Search for the cell housing the specified text and yield its (X, Y) center coordinate. 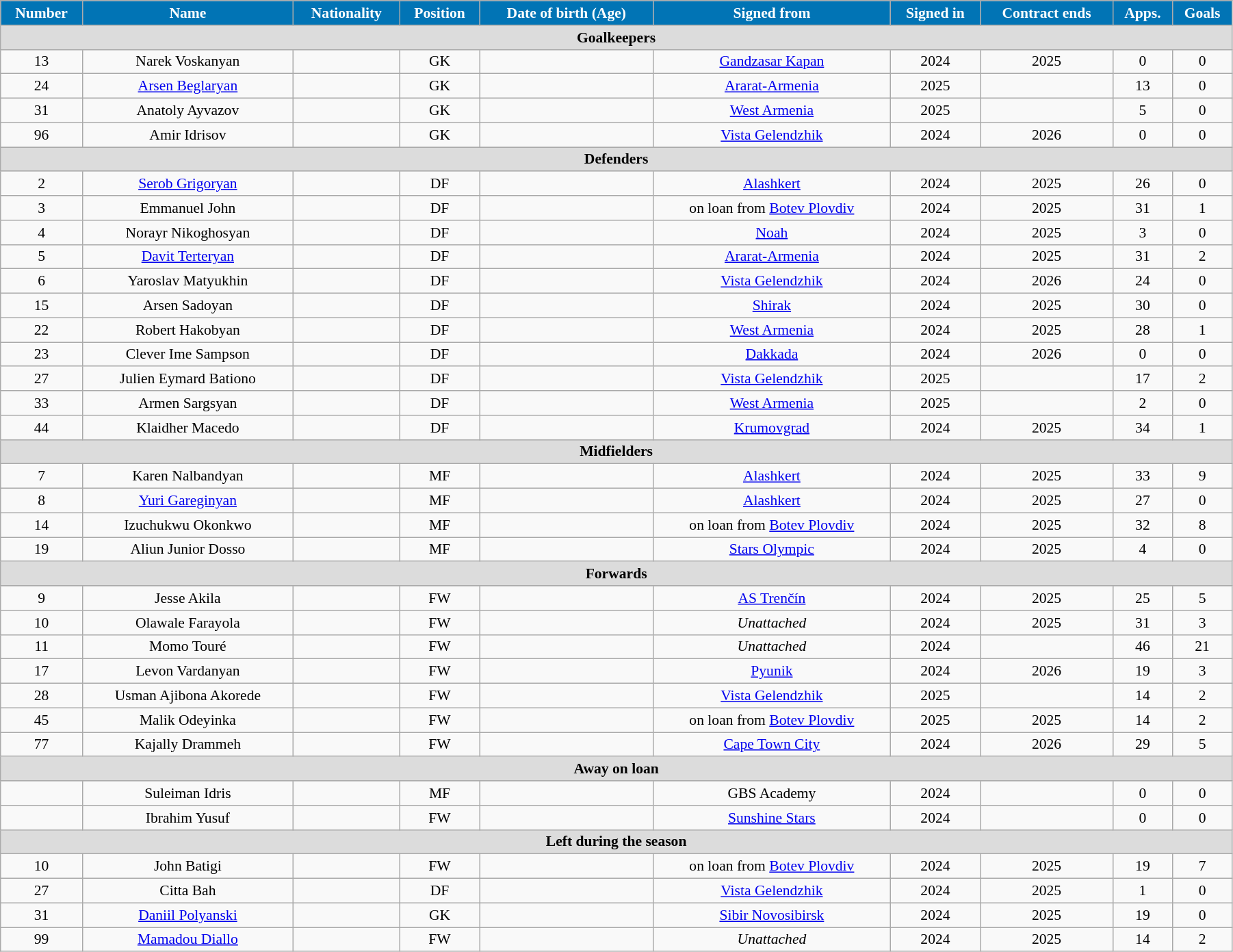
Krumovgrad (772, 428)
Left during the season (616, 842)
Goalkeepers (616, 38)
Gandzasar Kapan (772, 62)
Jesse Akila (187, 598)
15 (42, 306)
Yuri Gareginyan (187, 501)
Ibrahim Yusuf (187, 818)
Stars Olympic (772, 550)
AS Trenčín (772, 598)
45 (42, 720)
John Batigi (187, 866)
Number (42, 13)
Klaidher Macedo (187, 428)
25 (1143, 598)
Izuchukwu Okonkwo (187, 525)
Arsen Beglaryan (187, 86)
44 (42, 428)
Daniil Polyanski (187, 915)
Clever Ime Sampson (187, 355)
32 (1143, 525)
Emmanuel John (187, 208)
Usman Ajibona Akorede (187, 696)
Malik Odeyinka (187, 720)
Name (187, 13)
34 (1143, 428)
21 (1203, 647)
Narek Voskanyan (187, 62)
99 (42, 940)
46 (1143, 647)
Defenders (616, 159)
Pyunik (772, 671)
Julien Eymard Bationo (187, 379)
29 (1143, 745)
Away on loan (616, 769)
23 (42, 355)
Position (439, 13)
Robert Hakobyan (187, 330)
Serob Grigoryan (187, 184)
Signed from (772, 13)
6 (42, 281)
26 (1143, 184)
Olawale Farayola (187, 623)
Nationality (346, 13)
Davit Terteryan (187, 257)
Apps. (1143, 13)
Armen Sargsyan (187, 403)
Norayr Nikoghosyan (187, 233)
Sunshine Stars (772, 818)
Levon Vardanyan (187, 671)
11 (42, 647)
77 (42, 745)
Suleiman Idris (187, 793)
Dakkada (772, 355)
30 (1143, 306)
Citta Bah (187, 891)
Shirak (772, 306)
Goals (1203, 13)
GBS Academy (772, 793)
Aliun Junior Dosso (187, 550)
Date of birth (Age) (567, 13)
Contract ends (1047, 13)
Midfielders (616, 452)
Mamadou Diallo (187, 940)
Sibir Novosibirsk (772, 915)
Amir Idrisov (187, 135)
Kajally Drammeh (187, 745)
Forwards (616, 574)
Signed in (935, 13)
Yaroslav Matyukhin (187, 281)
22 (42, 330)
96 (42, 135)
Anatoly Ayvazov (187, 111)
Karen Nalbandyan (187, 476)
Noah (772, 233)
Cape Town City (772, 745)
Arsen Sadoyan (187, 306)
Momo Touré (187, 647)
